For the text-containing cell, return its midpoint in (X, Y) coordinate format. 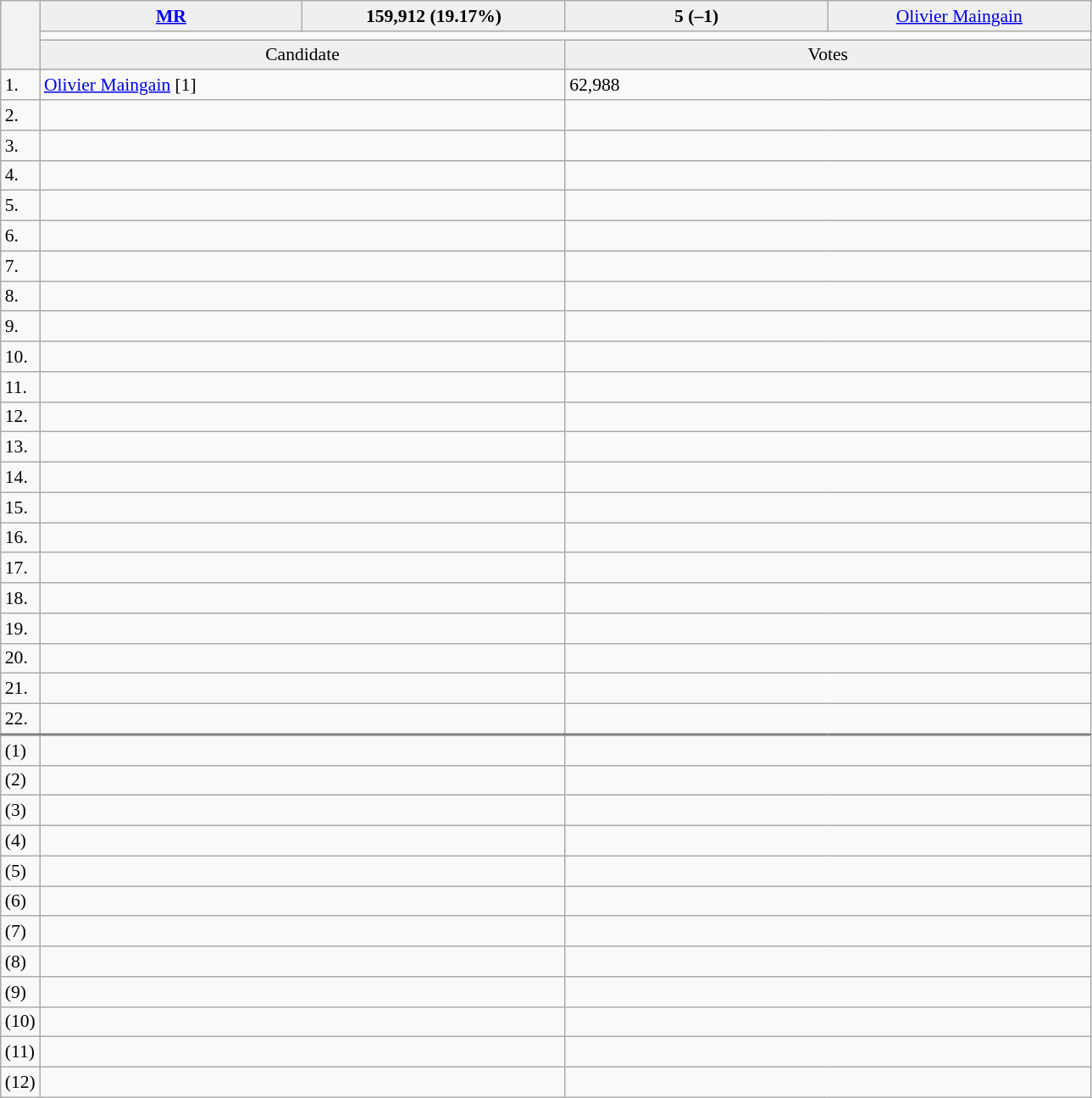
20. (20, 658)
(9) (20, 992)
(4) (20, 841)
(7) (20, 932)
Olivier Maingain [1] (302, 86)
17. (20, 568)
15. (20, 507)
9. (20, 327)
(11) (20, 1052)
5 (–1) (696, 16)
Votes (828, 55)
159,912 (19.17%) (434, 16)
19. (20, 629)
Candidate (302, 55)
21. (20, 689)
(12) (20, 1083)
(3) (20, 811)
10. (20, 357)
(1) (20, 750)
5. (20, 206)
13. (20, 447)
12. (20, 417)
18. (20, 598)
Olivier Maingain (959, 16)
(5) (20, 871)
1. (20, 86)
14. (20, 478)
(2) (20, 780)
3. (20, 146)
MR (171, 16)
2. (20, 115)
(6) (20, 901)
(8) (20, 962)
6. (20, 236)
7. (20, 266)
16. (20, 538)
22. (20, 719)
11. (20, 387)
4. (20, 175)
8. (20, 297)
(10) (20, 1022)
62,988 (828, 86)
